For the text-containing cell, return its midpoint in [x, y] coordinate format. 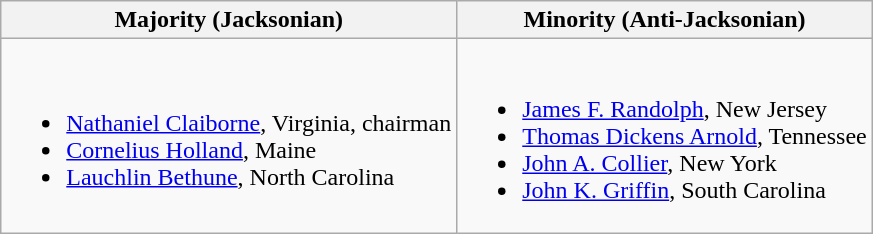
Nathaniel Claiborne, Virginia, chairmanCornelius Holland, MaineLauchlin Bethune, North Carolina [229, 136]
James F. Randolph, New JerseyThomas Dickens Arnold, TennesseeJohn A. Collier, New YorkJohn K. Griffin, South Carolina [665, 136]
Majority (Jacksonian) [229, 20]
Minority (Anti-Jacksonian) [665, 20]
